Scan for the cell matching the given text and deliver its (x, y) coordinate at center. 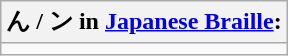
ん / ン in Japanese Braille: (144, 22)
